Return [x, y] of the center of cell containing provided text 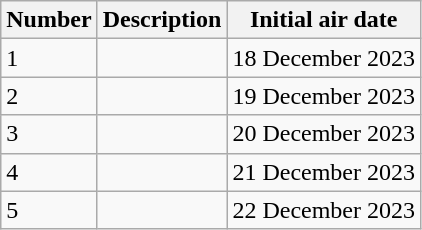
4 [49, 172]
22 December 2023 [324, 210]
20 December 2023 [324, 134]
19 December 2023 [324, 96]
1 [49, 58]
3 [49, 134]
2 [49, 96]
21 December 2023 [324, 172]
18 December 2023 [324, 58]
Description [162, 20]
5 [49, 210]
Initial air date [324, 20]
Number [49, 20]
